Scan for the cell matching the given text and deliver its [X, Y] coordinate at center. 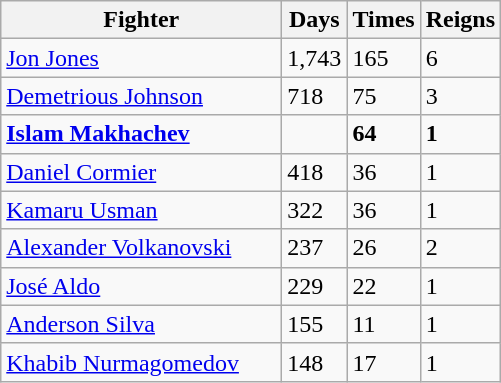
322 [314, 210]
237 [314, 248]
64 [384, 134]
17 [384, 362]
229 [314, 286]
Demetrious Johnson [142, 96]
75 [384, 96]
Jon Jones [142, 58]
11 [384, 324]
Days [314, 20]
Times [384, 20]
26 [384, 248]
6 [460, 58]
1,743 [314, 58]
Alexander Volkanovski [142, 248]
165 [384, 58]
Khabib Nurmagomedov [142, 362]
Kamaru Usman [142, 210]
718 [314, 96]
Fighter [142, 20]
418 [314, 172]
José Aldo [142, 286]
2 [460, 248]
3 [460, 96]
Islam Makhachev [142, 134]
Daniel Cormier [142, 172]
Reigns [460, 20]
Anderson Silva [142, 324]
22 [384, 286]
148 [314, 362]
155 [314, 324]
